Provide the [x, y] coordinate of the cell's center where the given text is located.  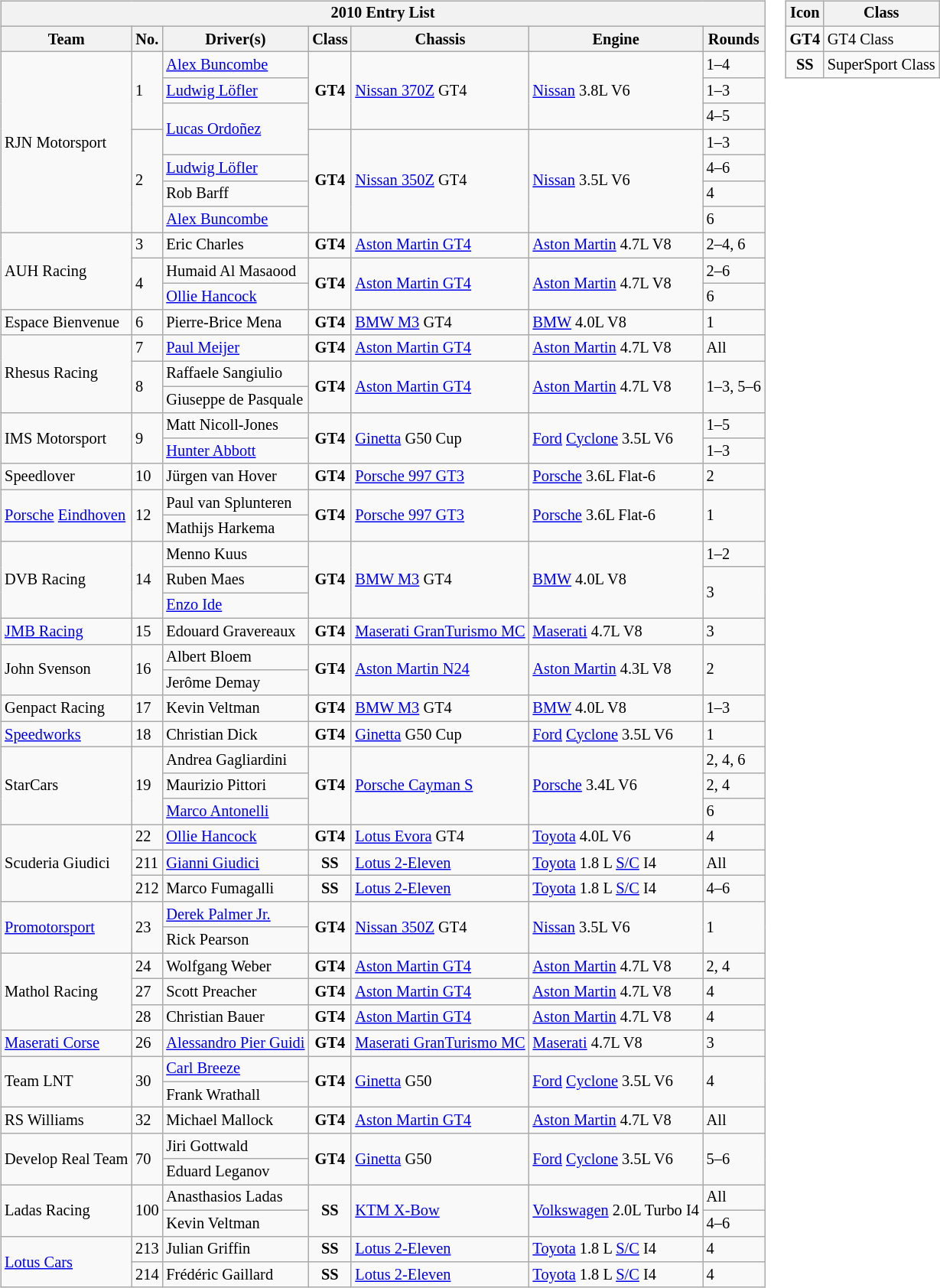
Lotus Evora GT4 [440, 838]
30 [147, 1081]
24 [147, 966]
No. [147, 39]
RS Williams [66, 1120]
Rob Barff [236, 194]
23 [147, 927]
22 [147, 838]
IMS Motorsport [66, 437]
1–5 [734, 425]
Ruben Maes [236, 580]
12 [147, 516]
Genpact Racing [66, 708]
212 [147, 889]
Pierre-Brice Mena [236, 323]
9 [147, 437]
KTM X-Bow [440, 1210]
Christian Bauer [236, 1017]
Lotus Cars [66, 1262]
Espace Bienvenue [66, 323]
Develop Real Team [66, 1160]
GT4 Class [881, 39]
Marco Antonelli [236, 812]
Jiri Gottwald [236, 1147]
Speedlover [66, 476]
8 [147, 387]
2, 4, 6 [734, 760]
Nissan 370Z GT4 [440, 90]
100 [147, 1210]
17 [147, 708]
Driver(s) [236, 39]
1–2 [734, 554]
Wolfgang Weber [236, 966]
10 [147, 476]
Rounds [734, 39]
Matt Nicoll-Jones [236, 425]
Jerôme Demay [236, 683]
213 [147, 1249]
Eric Charles [236, 246]
Carl Breeze [236, 1069]
27 [147, 992]
Porsche Eindhoven [66, 516]
Team LNT [66, 1081]
Frédéric Gaillard [236, 1275]
32 [147, 1120]
Speedworks [66, 734]
2–6 [734, 271]
28 [147, 1017]
26 [147, 1043]
Aston Martin N24 [440, 670]
5–6 [734, 1160]
Porsche Cayman S [440, 786]
1–3, 5–6 [734, 387]
Maserati Corse [66, 1043]
Maurizio Pittori [236, 785]
19 [147, 786]
Derek Palmer Jr. [236, 915]
DVB Racing [66, 580]
Gianni Giudici [236, 863]
SuperSport Class [881, 65]
Volkswagen 2.0L Turbo I4 [616, 1210]
Engine [616, 39]
Edouard Gravereaux [236, 631]
Hunter Abbott [236, 451]
4–5 [734, 116]
Alessandro Pier Guidi [236, 1043]
Aston Martin 4.3L V8 [616, 670]
JMB Racing [66, 631]
70 [147, 1160]
Christian Dick [236, 734]
Giuseppe de Pasquale [236, 399]
Rhesus Racing [66, 373]
Andrea Gagliardini [236, 760]
Toyota 4.0L V6 [616, 838]
Team [66, 39]
2010 Entry List [382, 14]
Enzo Ide [236, 606]
Scuderia Giudici [66, 863]
2–4, 6 [734, 246]
15 [147, 631]
Frank Wrathall [236, 1094]
RJN Motorsport [66, 142]
Lucas Ordoñez [236, 128]
Rick Pearson [236, 940]
Mathijs Harkema [236, 529]
Scott Preacher [236, 992]
Anasthasios Ladas [236, 1198]
Marco Fumagalli [236, 889]
Mathol Racing [66, 991]
14 [147, 580]
Ladas Racing [66, 1210]
Paul van Splunteren [236, 503]
Icon [805, 14]
AUH Racing [66, 271]
Jürgen van Hover [236, 476]
StarCars [66, 786]
Nissan 3.8L V6 [616, 90]
Porsche 3.4L V6 [616, 786]
Promotorsport [66, 927]
16 [147, 670]
Albert Bloem [236, 657]
214 [147, 1275]
Michael Mallock [236, 1120]
Menno Kuus [236, 554]
John Svenson [66, 670]
Julian Griffin [236, 1249]
Eduard Leganov [236, 1172]
Raffaele Sangiulio [236, 374]
Humaid Al Masaood [236, 271]
1–4 [734, 65]
18 [147, 734]
Chassis [440, 39]
211 [147, 863]
Paul Meijer [236, 348]
7 [147, 348]
